Capture the cell that displays the provided text and extract its [X, Y] central coordinate. 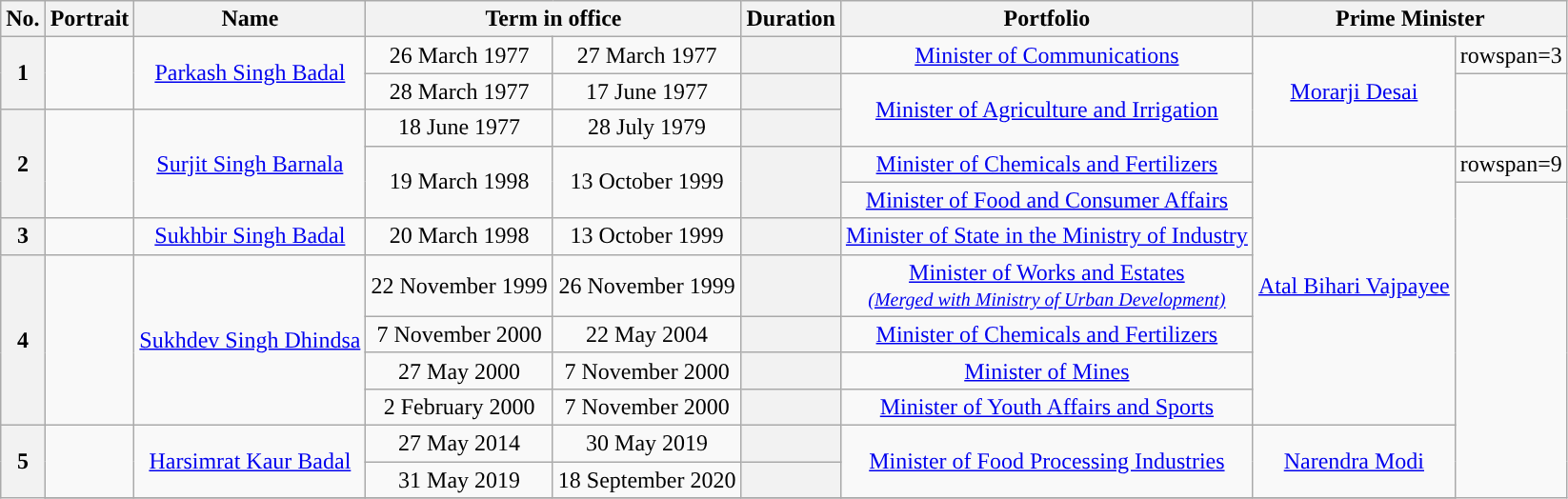
Minister of Food Processing Industries [1046, 461]
Term in office [553, 19]
2 February 2000 [459, 407]
Minister of Food and Consumer Affairs [1046, 200]
Duration [791, 19]
30 May 2019 [647, 443]
Minister of Agriculture and Irrigation [1046, 110]
5 [23, 461]
No. [23, 19]
rowspan=9 [1511, 164]
Parkash Singh Badal [250, 73]
4 [23, 339]
Prime Minister [1410, 19]
1 [23, 73]
22 November 1999 [459, 286]
26 March 1977 [459, 55]
Narendra Modi [1354, 461]
17 June 1977 [647, 91]
rowspan=3 [1511, 55]
Sukhbir Singh Badal [250, 236]
19 March 1998 [459, 182]
Minister of Communications [1046, 55]
Minister of Works and Estates(Merged with Ministry of Urban Development) [1046, 286]
18 September 2020 [647, 479]
3 [23, 236]
Minister of State in the Ministry of Industry [1046, 236]
Minister of Youth Affairs and Sports [1046, 407]
Portfolio [1046, 19]
2 [23, 164]
28 July 1979 [647, 128]
27 March 1977 [647, 55]
18 June 1977 [459, 128]
22 May 2004 [647, 334]
27 May 2000 [459, 370]
Minister of Mines [1046, 370]
Harsimrat Kaur Badal [250, 461]
20 March 1998 [459, 236]
31 May 2019 [459, 479]
26 November 1999 [647, 286]
Morarji Desai [1354, 91]
27 May 2014 [459, 443]
Atal Bihari Vajpayee [1354, 286]
Sukhdev Singh Dhindsa [250, 339]
Portrait [90, 19]
Name [250, 19]
28 March 1977 [459, 91]
Surjit Singh Barnala [250, 164]
